From the cell containing the given text, extract its center point as (X, Y) coordinate. 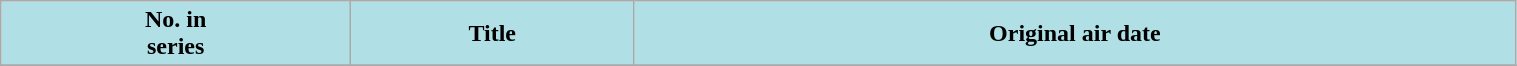
No. inseries (176, 34)
Title (492, 34)
Original air date (1075, 34)
